Extract the [X, Y] coordinate from the center of the cell holding the provided text.  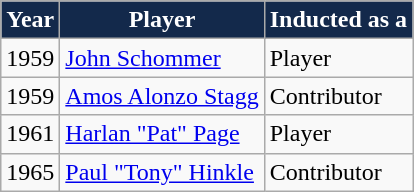
1961 [30, 134]
Amos Alonzo Stagg [162, 96]
John Schommer [162, 58]
Inducted as a [338, 20]
Paul "Tony" Hinkle [162, 172]
1965 [30, 172]
Year [30, 20]
Harlan "Pat" Page [162, 134]
